Output the [X, Y] coordinate of the center of the cell containing the given text.  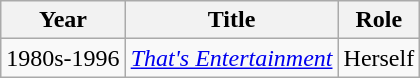
Year [63, 20]
1980s-1996 [63, 58]
Herself [379, 58]
Role [379, 20]
Title [232, 20]
That's Entertainment [232, 58]
